Find where the given text appears and provide that cell's center as [x, y] coordinate. 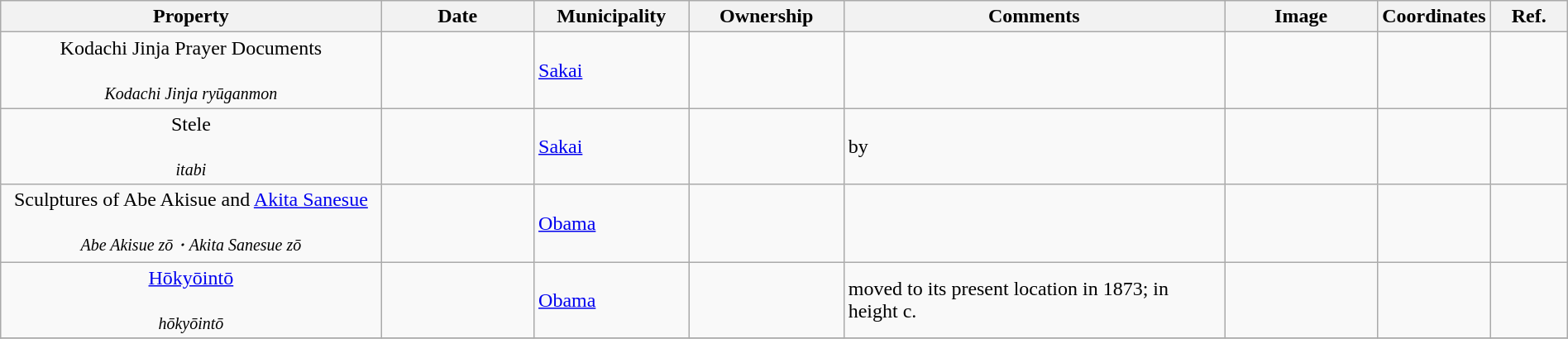
Municipality [612, 17]
Steleitabi [191, 146]
moved to its present location in 1873; in height c. [1034, 299]
Comments [1034, 17]
Date [457, 17]
Ref. [1528, 17]
Coordinates [1434, 17]
by [1034, 146]
Image [1302, 17]
Sculptures of Abe Akisue and Akita SanesueAbe Akisue zō・Akita Sanesue zō [191, 223]
Hōkyōintōhōkyōintō [191, 299]
Kodachi Jinja Prayer DocumentsKodachi Jinja ryūganmon [191, 70]
Ownership [766, 17]
Property [191, 17]
